Detect which cell encompasses the target text, then output its (x, y) center coordinate. 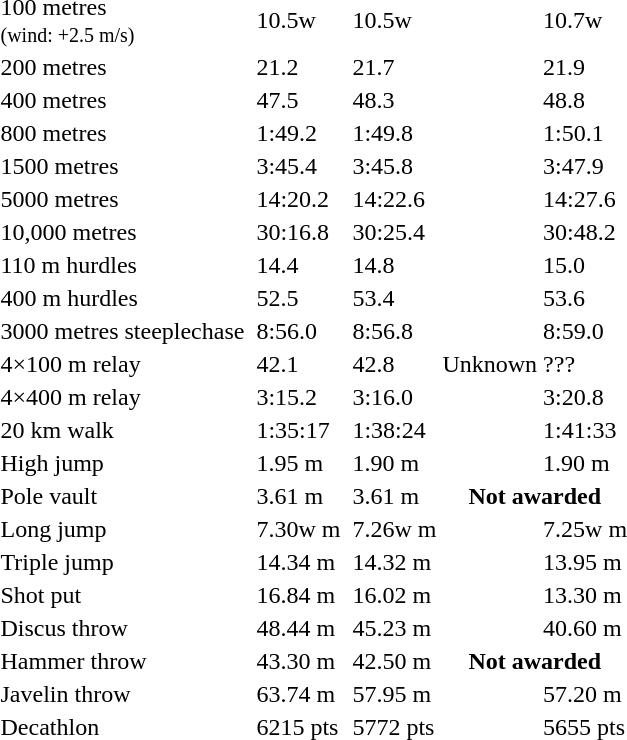
21.7 (394, 67)
3:45.4 (298, 166)
1:49.8 (394, 133)
8:56.0 (298, 331)
1:49.2 (298, 133)
63.74 m (298, 694)
3:45.8 (394, 166)
7.30w m (298, 529)
14.34 m (298, 562)
42.8 (394, 364)
48.44 m (298, 628)
1.90 m (394, 463)
14.8 (394, 265)
16.84 m (298, 595)
47.5 (298, 100)
3:16.0 (394, 397)
Unknown (490, 364)
8:56.8 (394, 331)
14:20.2 (298, 199)
30:25.4 (394, 232)
1.95 m (298, 463)
3:15.2 (298, 397)
52.5 (298, 298)
16.02 m (394, 595)
14:22.6 (394, 199)
57.95 m (394, 694)
53.4 (394, 298)
42.1 (298, 364)
48.3 (394, 100)
14.32 m (394, 562)
45.23 m (394, 628)
14.4 (298, 265)
30:16.8 (298, 232)
43.30 m (298, 661)
1:38:24 (394, 430)
42.50 m (394, 661)
7.26w m (394, 529)
21.2 (298, 67)
1:35:17 (298, 430)
